Capture the cell that displays the provided text and extract its (X, Y) central coordinate. 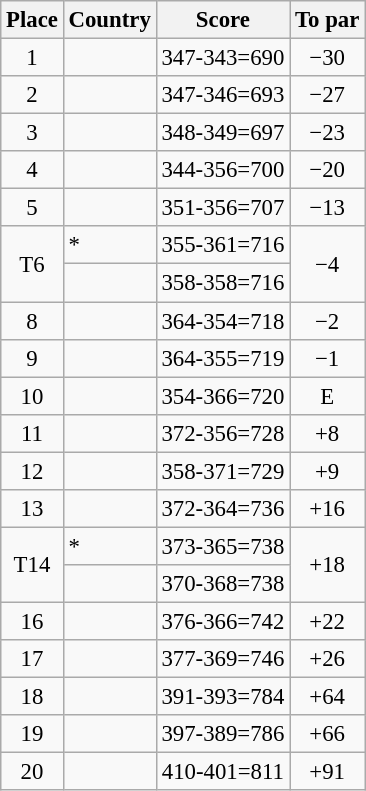
−1 (328, 358)
4 (32, 170)
−30 (328, 58)
+64 (328, 697)
−20 (328, 170)
351-356=707 (223, 208)
17 (32, 659)
12 (32, 471)
+91 (328, 772)
355-361=716 (223, 245)
+9 (328, 471)
5 (32, 208)
9 (32, 358)
373-365=738 (223, 546)
+22 (328, 621)
347-343=690 (223, 58)
377-369=746 (223, 659)
13 (32, 509)
Place (32, 20)
358-371=729 (223, 471)
364-355=719 (223, 358)
−4 (328, 264)
354-366=720 (223, 396)
348-349=697 (223, 133)
391-393=784 (223, 697)
364-354=718 (223, 321)
+8 (328, 433)
18 (32, 697)
1 (32, 58)
−2 (328, 321)
20 (32, 772)
372-364=736 (223, 509)
370-368=738 (223, 584)
410-401=811 (223, 772)
E (328, 396)
To par (328, 20)
+18 (328, 564)
10 (32, 396)
8 (32, 321)
Score (223, 20)
16 (32, 621)
−27 (328, 95)
11 (32, 433)
+16 (328, 509)
3 (32, 133)
376-366=742 (223, 621)
347-346=693 (223, 95)
19 (32, 734)
T6 (32, 264)
372-356=728 (223, 433)
Country (110, 20)
2 (32, 95)
358-358=716 (223, 283)
+26 (328, 659)
T14 (32, 564)
−23 (328, 133)
344-356=700 (223, 170)
+66 (328, 734)
397-389=786 (223, 734)
−13 (328, 208)
